Search for the cell housing the specified text and yield its (x, y) center coordinate. 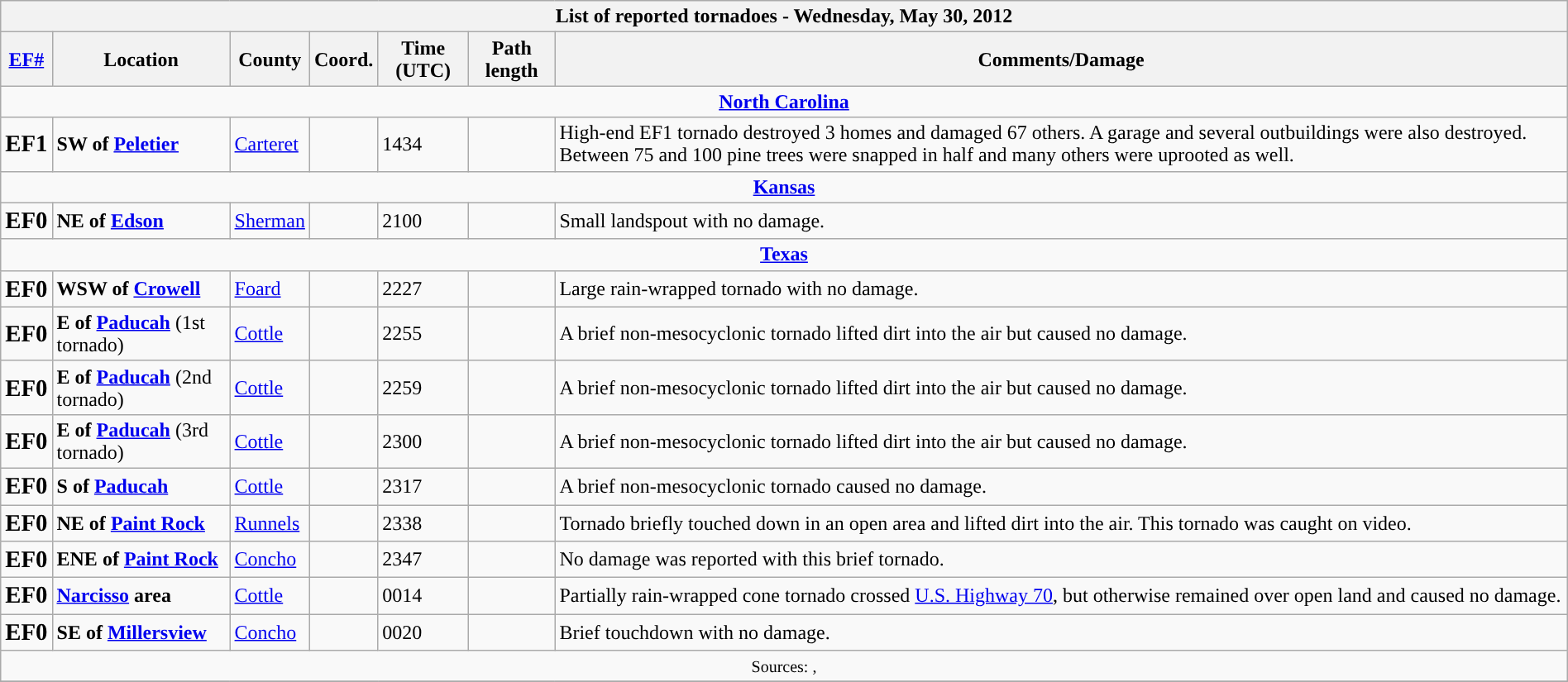
2259 (423, 387)
NE of Edson (141, 221)
Large rain-wrapped tornado with no damage. (1061, 289)
No damage was reported with this brief tornado. (1061, 560)
Coord. (343, 60)
SE of Millersview (141, 632)
North Carolina (784, 102)
2255 (423, 334)
Kansas (784, 187)
E of Paducah (2nd tornado) (141, 387)
0020 (423, 632)
2347 (423, 560)
E of Paducah (3rd tornado) (141, 441)
Tornado briefly touched down in an open area and lifted dirt into the air. This tornado was caught on video. (1061, 522)
SW of Peletier (141, 144)
WSW of Crowell (141, 289)
0014 (423, 596)
Runnels (270, 522)
Brief touchdown with no damage. (1061, 632)
Comments/Damage (1061, 60)
Partially rain-wrapped cone tornado crossed U.S. Highway 70, but otherwise remained over open land and caused no damage. (1061, 596)
Texas (784, 255)
A brief non-mesocyclonic tornado caused no damage. (1061, 486)
EF# (26, 60)
S of Paducah (141, 486)
1434 (423, 144)
Sources: , (784, 666)
Carteret (270, 144)
Foard (270, 289)
Narcisso area (141, 596)
2227 (423, 289)
Sherman (270, 221)
NE of Paint Rock (141, 522)
2317 (423, 486)
Small landspout with no damage. (1061, 221)
ENE of Paint Rock (141, 560)
2300 (423, 441)
2338 (423, 522)
List of reported tornadoes - Wednesday, May 30, 2012 (784, 17)
2100 (423, 221)
E of Paducah (1st tornado) (141, 334)
Path length (512, 60)
EF1 (26, 144)
Time (UTC) (423, 60)
County (270, 60)
Location (141, 60)
